For the text-containing cell, return its midpoint in [X, Y] coordinate format. 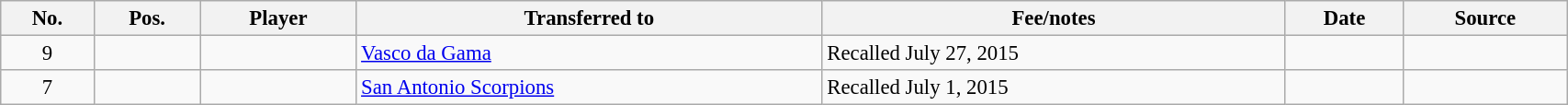
7 [48, 87]
Vasco da Gama [590, 53]
Recalled July 27, 2015 [1054, 53]
Transferred to [590, 18]
9 [48, 53]
Fee/notes [1054, 18]
Recalled July 1, 2015 [1054, 87]
Date [1345, 18]
No. [48, 18]
Source [1485, 18]
Pos. [147, 18]
San Antonio Scorpions [590, 87]
Player [278, 18]
